Determine the [X, Y] coordinate at the center of the cell enclosing the given text.  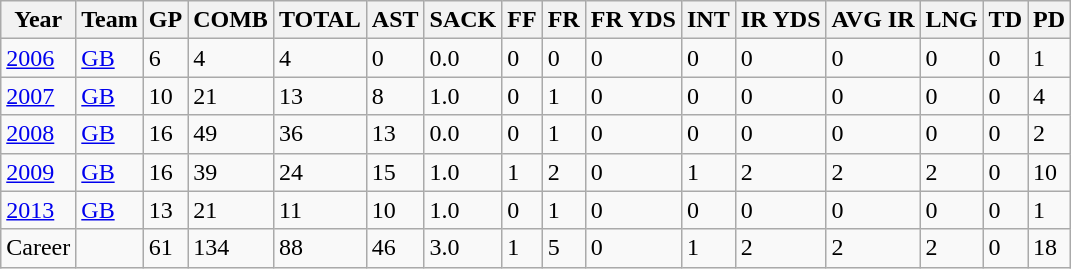
FF [522, 20]
2006 [38, 58]
49 [231, 134]
24 [320, 172]
2008 [38, 134]
IR YDS [780, 20]
FR [564, 20]
SACK [463, 20]
46 [395, 248]
AVG IR [873, 20]
5 [564, 248]
LNG [952, 20]
2007 [38, 96]
FR YDS [633, 20]
GP [165, 20]
Career [38, 248]
39 [231, 172]
6 [165, 58]
INT [708, 20]
8 [395, 96]
AST [395, 20]
3.0 [463, 248]
Team [110, 20]
88 [320, 248]
134 [231, 248]
2009 [38, 172]
18 [1050, 248]
36 [320, 134]
61 [165, 248]
PD [1050, 20]
2013 [38, 210]
COMB [231, 20]
Year [38, 20]
TD [1005, 20]
11 [320, 210]
TOTAL [320, 20]
15 [395, 172]
